Determine the (X, Y) coordinate at the center of the cell enclosing the given text.  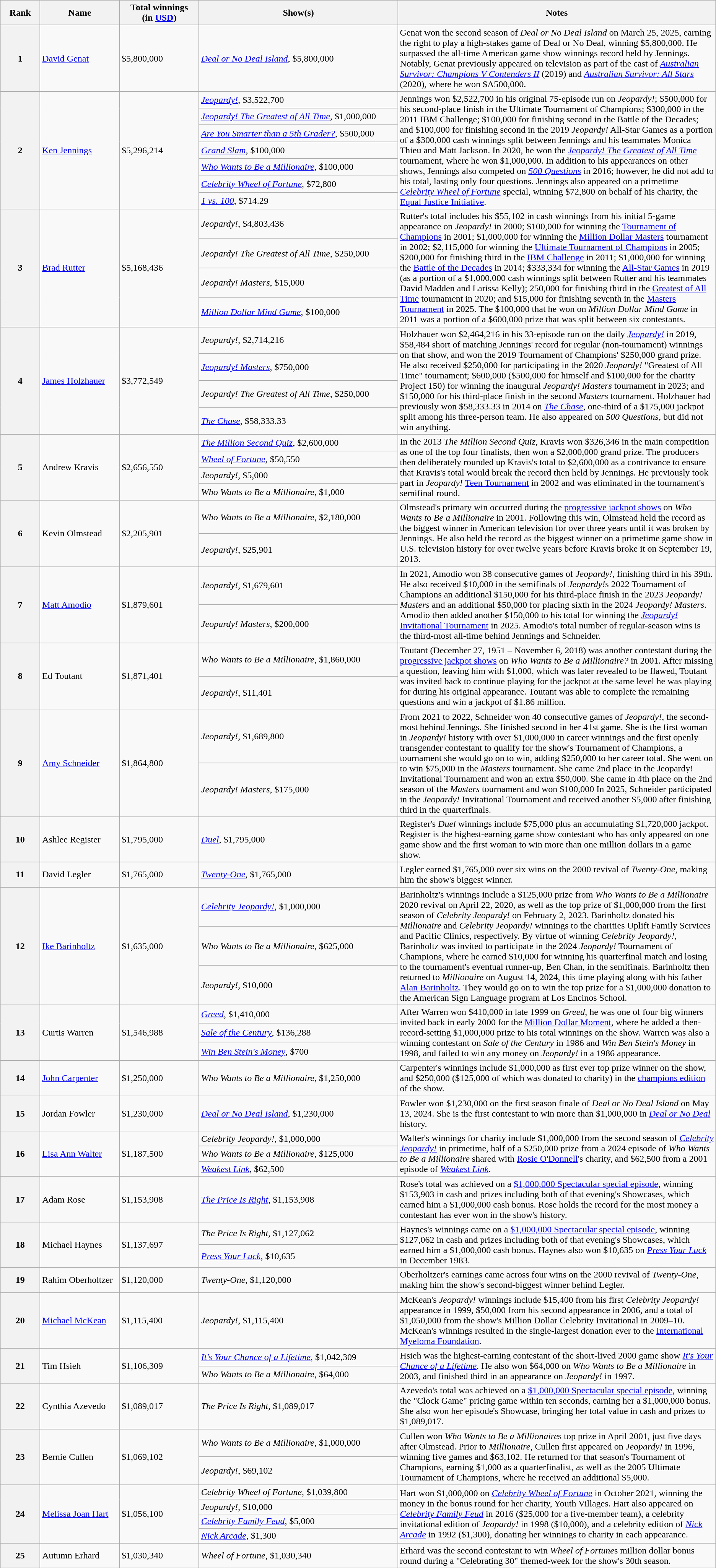
21 (20, 1366)
Twenty-One, $1,765,000 (298, 875)
Who Wants to Be a Millionaire, $1,000,000 (298, 1443)
Jeopardy! Masters, $15,000 (298, 283)
$1,230,000 (159, 1114)
Grand Slam, $100,000 (298, 150)
Rahim Oberholtzer (80, 1280)
Ed Toutant (80, 676)
Curtis Warren (80, 1033)
20 (20, 1320)
Wheel of Fortune, $50,550 (298, 459)
$1,153,908 (159, 1200)
18 (20, 1245)
Michael Haynes (80, 1245)
Jeopardy!, $11,401 (298, 693)
$5,168,436 (159, 268)
Weakest Link, $62,500 (298, 1169)
John Carpenter (80, 1078)
$2,205,901 (159, 534)
$1,030,340 (159, 1555)
Jeopardy! Masters, $750,000 (298, 367)
2 (20, 150)
Kevin Olmstead (80, 534)
17 (20, 1200)
12 (20, 946)
Jeopardy!, $25,901 (298, 550)
$3,772,549 (159, 381)
The Million Second Quiz, $2,600,000 (298, 443)
Celebrity Wheel of Fortune, $72,800 (298, 184)
Are You Smarter than a 5th Grader?, $500,000 (298, 133)
13 (20, 1033)
Total winnings (in USD) (159, 13)
Rank (20, 13)
Who Wants to Be a Millionaire, $1,860,000 (298, 660)
$1,056,100 (159, 1514)
Legler earned $1,765,000 over six wins on the 2000 revival of Twenty-One, making him the show's biggest winner. (557, 875)
$1,250,000 (159, 1078)
Who Wants to Be a Millionaire, $64,000 (298, 1375)
Brad Rutter (80, 268)
Autumn Erhard (80, 1555)
Andrew Kravis (80, 467)
8 (20, 676)
Bernie Cullen (80, 1457)
Jeopardy! Masters, $175,000 (298, 790)
3 (20, 268)
Who Wants to Be a Millionaire, $125,000 (298, 1154)
$1,795,000 (159, 839)
1 vs. 100, $714.29 (298, 201)
Michael McKean (80, 1320)
15 (20, 1114)
11 (20, 875)
9 (20, 763)
Million Dollar Mind Game, $100,000 (298, 312)
$1,546,988 (159, 1033)
$1,120,000 (159, 1280)
Jeopardy!, $1,115,400 (298, 1320)
Cynthia Azevedo (80, 1406)
14 (20, 1078)
22 (20, 1406)
$1,765,000 (159, 875)
$5,296,214 (159, 150)
Nick Arcade, $1,300 (298, 1536)
Twenty-One, $1,120,000 (298, 1280)
Who Wants to Be a Millionaire, $2,180,000 (298, 517)
$1,069,102 (159, 1457)
6 (20, 534)
Celebrity Family Feud, $5,000 (298, 1521)
It's Your Chance of a Lifetime, $1,042,309 (298, 1357)
Jeopardy!, $3,522,700 (298, 100)
Ashlee Register (80, 839)
$1,864,800 (159, 763)
Jeopardy!, $4,803,436 (298, 224)
19 (20, 1280)
David Legler (80, 875)
Jeopardy!, $5,000 (298, 476)
Show(s) (298, 13)
Win Ben Stein's Money, $700 (298, 1051)
Oberholtzer's earnings came across four wins on the 2000 revival of Twenty-One, making him the show's second-biggest winner behind Legler. (557, 1280)
$1,187,500 (159, 1154)
4 (20, 381)
$1,115,400 (159, 1320)
16 (20, 1154)
1 (20, 58)
Ike Barinholtz (80, 946)
Amy Schneider (80, 763)
Jeopardy!, $69,102 (298, 1471)
Deal or No Deal Island, $5,800,000 (298, 58)
The Price Is Right, $1,127,062 (298, 1234)
$1,635,000 (159, 946)
25 (20, 1555)
Who Wants to Be a Millionaire, $100,000 (298, 167)
$5,800,000 (159, 58)
10 (20, 839)
Greed, $1,410,000 (298, 1014)
Who Wants to Be a Millionaire, $625,000 (298, 946)
7 (20, 605)
The Chase, $58,333.33 (298, 421)
Sale of the Century, $136,288 (298, 1033)
$1,879,601 (159, 605)
The Price Is Right, $1,153,908 (298, 1200)
Jeopardy! Masters, $200,000 (298, 624)
Matt Amodio (80, 605)
Notes (557, 13)
Tim Hsieh (80, 1366)
Duel, $1,795,000 (298, 839)
Deal or No Deal Island, $1,230,000 (298, 1114)
5 (20, 467)
Ken Jennings (80, 150)
James Holzhauer (80, 381)
Name (80, 13)
Adam Rose (80, 1200)
David Genat (80, 58)
Jeopardy!, $1,679,601 (298, 586)
$1,106,309 (159, 1366)
Jeopardy!, $1,689,800 (298, 736)
The Price Is Right, $1,089,017 (298, 1406)
Wheel of Fortune, $1,030,340 (298, 1555)
Jeopardy!, $2,714,216 (298, 340)
$1,089,017 (159, 1406)
Who Wants to Be a Millionaire, $1,000 (298, 492)
$2,656,550 (159, 467)
$1,871,401 (159, 676)
Melissa Joan Hart (80, 1514)
Celebrity Wheel of Fortune, $1,039,800 (298, 1492)
Jordan Fowler (80, 1114)
24 (20, 1514)
Press Your Luck, $10,635 (298, 1256)
Lisa Ann Walter (80, 1154)
23 (20, 1457)
Who Wants to Be a Millionaire, $1,250,000 (298, 1078)
Jeopardy! The Greatest of All Time, $1,000,000 (298, 117)
$1,137,697 (159, 1245)
